Output the (X, Y) coordinate of the center of the cell containing the given text.  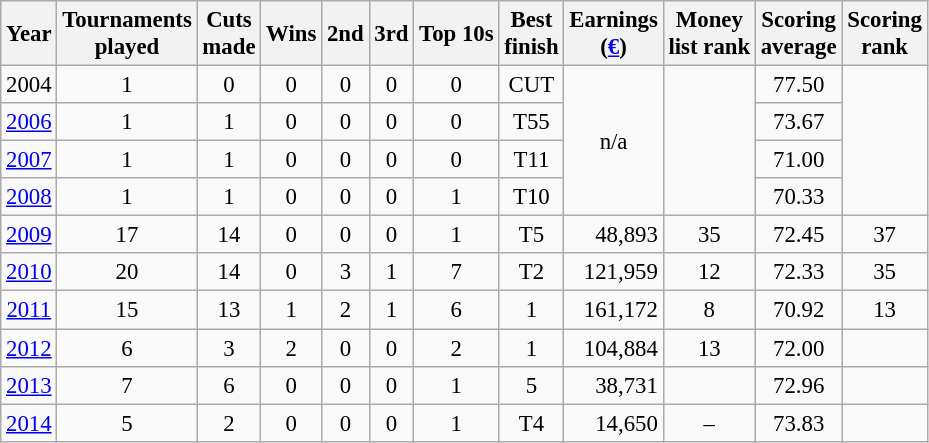
14,650 (614, 423)
15 (127, 310)
3rd (392, 34)
Scoring average (798, 34)
37 (884, 235)
20 (127, 273)
17 (127, 235)
12 (709, 273)
48,893 (614, 235)
n/a (614, 141)
T5 (532, 235)
2007 (29, 160)
2014 (29, 423)
T2 (532, 273)
Top 10s (456, 34)
Best finish (532, 34)
Cuts made (229, 34)
Moneylist rank (709, 34)
73.83 (798, 423)
2004 (29, 85)
8 (709, 310)
Earnings(€) (614, 34)
T55 (532, 122)
70.92 (798, 310)
104,884 (614, 348)
73.67 (798, 122)
– (709, 423)
2006 (29, 122)
Tournaments played (127, 34)
Scoringrank (884, 34)
72.96 (798, 385)
70.33 (798, 197)
T4 (532, 423)
2010 (29, 273)
72.00 (798, 348)
38,731 (614, 385)
71.00 (798, 160)
72.33 (798, 273)
2011 (29, 310)
72.45 (798, 235)
77.50 (798, 85)
T10 (532, 197)
2nd (346, 34)
161,172 (614, 310)
121,959 (614, 273)
Wins (292, 34)
2009 (29, 235)
T11 (532, 160)
2013 (29, 385)
2012 (29, 348)
2008 (29, 197)
Year (29, 34)
CUT (532, 85)
